Return the [X, Y] coordinate for the center point of the cell that contains the specified text.  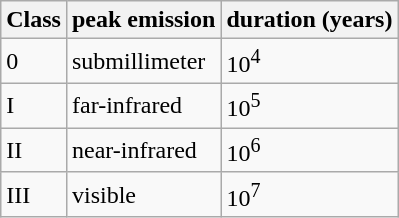
near-infrared [143, 150]
I [34, 106]
submillimeter [143, 62]
far-infrared [143, 106]
III [34, 194]
peak emission [143, 20]
107 [310, 194]
II [34, 150]
0 [34, 62]
106 [310, 150]
Class [34, 20]
duration (years) [310, 20]
104 [310, 62]
105 [310, 106]
visible [143, 194]
